Identify which cell holds the provided text, then report its [x, y] central coordinate. 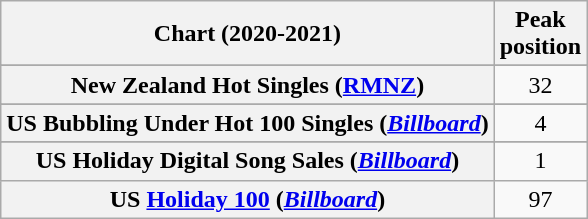
US Holiday 100 (Billboard) [248, 199]
New Zealand Hot Singles (RMNZ) [248, 85]
1 [540, 161]
US Bubbling Under Hot 100 Singles (Billboard) [248, 123]
Peakposition [540, 34]
US Holiday Digital Song Sales (Billboard) [248, 161]
Chart (2020-2021) [248, 34]
32 [540, 85]
4 [540, 123]
97 [540, 199]
